Determine the [X, Y] coordinate at the center of the cell enclosing the given text.  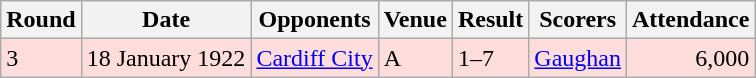
Result [490, 20]
Attendance [691, 20]
6,000 [691, 58]
A [415, 58]
Venue [415, 20]
Date [166, 20]
Gaughan [578, 58]
3 [41, 58]
Cardiff City [314, 58]
Scorers [578, 20]
Round [41, 20]
Opponents [314, 20]
18 January 1922 [166, 58]
1–7 [490, 58]
